For the text-containing cell, return its midpoint in [X, Y] coordinate format. 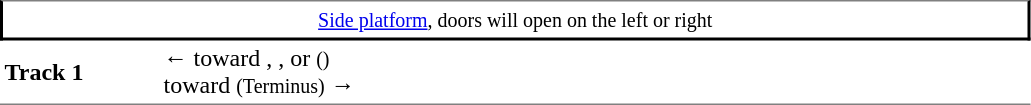
Side platform, doors will open on the left or right [515, 20]
Track 1 [80, 72]
← toward , , or () toward (Terminus) → [595, 72]
